Identify which cell holds the provided text, then report its [x, y] central coordinate. 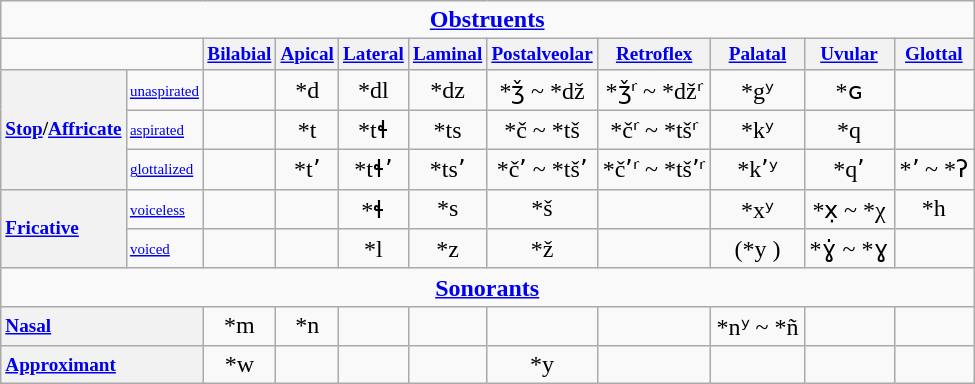
unaspirated [164, 90]
Retroflex [654, 55]
Apical [307, 55]
voiced [164, 249]
*nʸ ~ *ñ [758, 326]
Nasal [102, 326]
*h [934, 209]
*ž [542, 249]
*ʼ ~ *ʔ [934, 170]
Approximant [102, 365]
*ɬ [373, 209]
*w [240, 365]
*s [447, 209]
*ɣ̇ ~ *ɣ [849, 249]
*čʼ ~ *tšʼ [542, 170]
*q [849, 130]
Glottal [934, 55]
Sonorants [488, 287]
*tɬ [373, 130]
glottalized [164, 170]
*x̣ ~ *χ [849, 209]
Stop/Affricate [64, 130]
Palatal [758, 55]
Fricative [64, 228]
*t [307, 130]
Uvular [849, 55]
*čʳ ~ *tšʳ [654, 130]
Laminal [447, 55]
*qʼ [849, 170]
*kʸ [758, 130]
*ǯ ~ *dž [542, 90]
*š [542, 209]
*tʼ [307, 170]
aspirated [164, 130]
voiceless [164, 209]
*č ~ *tš [542, 130]
(*y ) [758, 249]
*z [447, 249]
*gʸ [758, 90]
*čʼʳ ~ *tšʼʳ [654, 170]
*n [307, 326]
Bilabial [240, 55]
Obstruents [488, 20]
*tɬʼ [373, 170]
*m [240, 326]
*y [542, 365]
*l [373, 249]
*ǯʳ ~ *džʳ [654, 90]
*kʼʸ [758, 170]
*d [307, 90]
*xʸ [758, 209]
*ts [447, 130]
*dz [447, 90]
Lateral [373, 55]
*ɢ [849, 90]
Postalveolar [542, 55]
*tsʼ [447, 170]
*dl [373, 90]
